Pinpoint the cell where the given text exists, returning its (X, Y) midpoint coordinate. 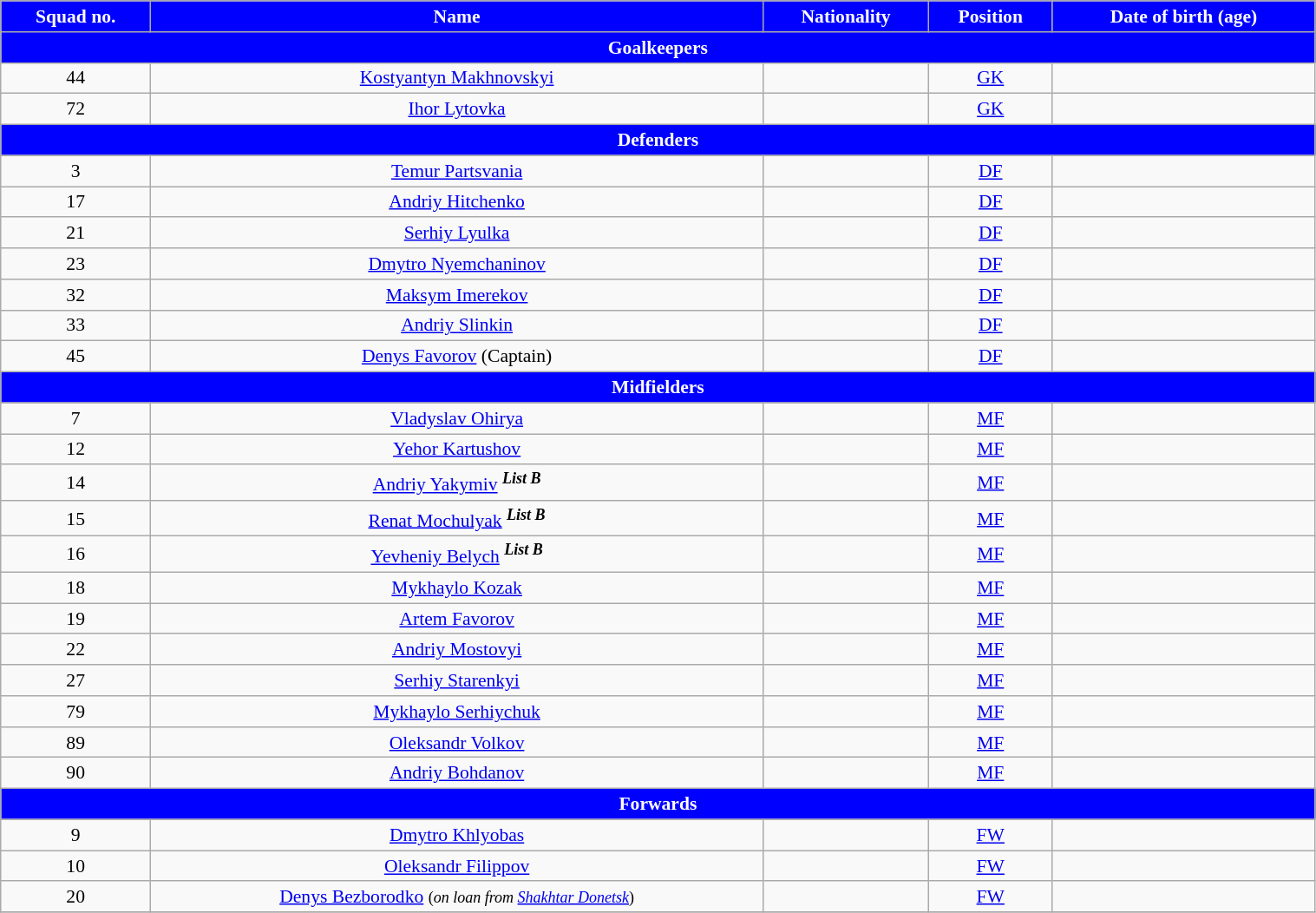
Date of birth (age) (1183, 16)
89 (76, 743)
Kostyantyn Makhnovskyi (457, 78)
32 (76, 295)
15 (76, 519)
Andriy Mostovyi (457, 650)
Yehor Kartushov (457, 450)
23 (76, 264)
Mykhaylo Serhiychuk (457, 712)
Squad no. (76, 16)
Dmytro Khlyobas (457, 835)
Denys Bezborodko (on loan from Shakhtar Donetsk) (457, 897)
Mykhaylo Kozak (457, 588)
45 (76, 357)
Position (991, 16)
7 (76, 418)
Ihor Lytovka (457, 109)
9 (76, 835)
Defenders (658, 141)
Name (457, 16)
44 (76, 78)
12 (76, 450)
Oleksandr Filippov (457, 866)
Oleksandr Volkov (457, 743)
19 (76, 619)
27 (76, 680)
Yevheniy Belych List B (457, 554)
Midfielders (658, 388)
14 (76, 483)
22 (76, 650)
72 (76, 109)
90 (76, 773)
Temur Partsvania (457, 171)
Andriy Slinkin (457, 325)
Goalkeepers (658, 48)
16 (76, 554)
Nationality (847, 16)
Maksym Imerekov (457, 295)
33 (76, 325)
10 (76, 866)
Andriy Hitchenko (457, 202)
Serhiy Lyulka (457, 233)
3 (76, 171)
79 (76, 712)
Dmytro Nyemchaninov (457, 264)
Vladyslav Ohirya (457, 418)
21 (76, 233)
Denys Favorov (Captain) (457, 357)
Andriy Bohdanov (457, 773)
Renat Mochulyak List B (457, 519)
Forwards (658, 805)
Artem Favorov (457, 619)
20 (76, 897)
18 (76, 588)
Serhiy Starenkyi (457, 680)
17 (76, 202)
Andriy Yakymiv List B (457, 483)
